Pinpoint the cell where the given text exists, returning its [X, Y] midpoint coordinate. 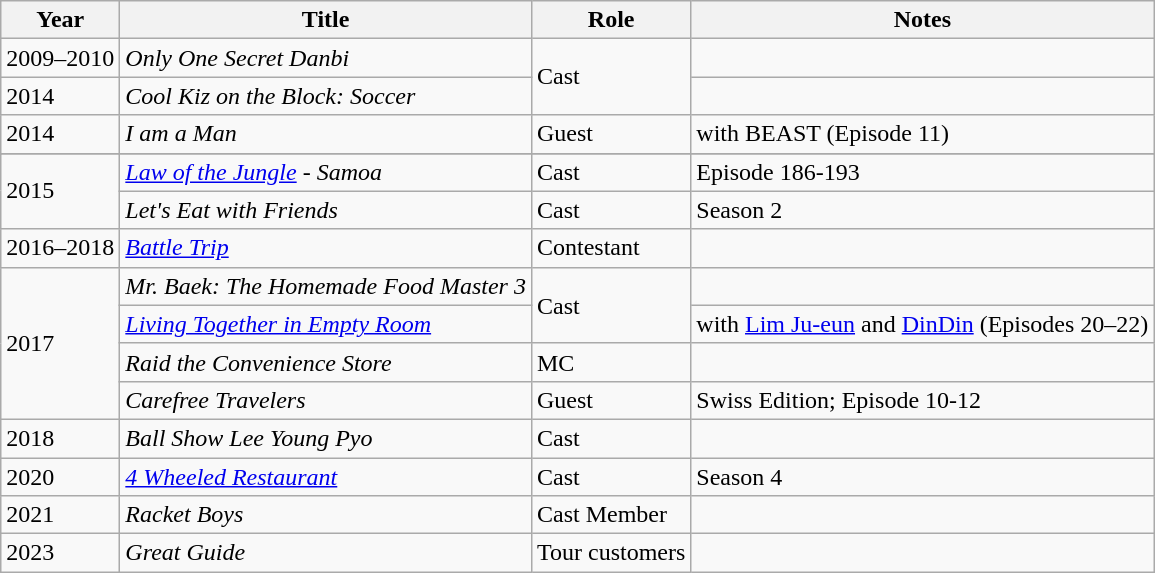
2009–2010 [60, 58]
Carefree Travelers [326, 400]
Racket Boys [326, 515]
Title [326, 20]
2020 [60, 477]
Contestant [610, 248]
2021 [60, 515]
Ball Show Lee Young Pyo [326, 438]
2017 [60, 343]
Role [610, 20]
Cast Member [610, 515]
2018 [60, 438]
MC [610, 362]
Living Together in Empty Room [326, 324]
Law of the Jungle - Samoa [326, 172]
Season 4 [922, 477]
Notes [922, 20]
I am a Man [326, 134]
Only One Secret Danbi [326, 58]
Cool Kiz on the Block: Soccer [326, 96]
2023 [60, 553]
Swiss Edition; Episode 10-12 [922, 400]
Battle Trip [326, 248]
with Lim Ju-eun and DinDin (Episodes 20–22) [922, 324]
Tour customers [610, 553]
2015 [60, 191]
4 Wheeled Restaurant [326, 477]
Mr. Baek: The Homemade Food Master 3 [326, 286]
Year [60, 20]
Let's Eat with Friends [326, 210]
Raid the Convenience Store [326, 362]
Season 2 [922, 210]
Great Guide [326, 553]
2016–2018 [60, 248]
with BEAST (Episode 11) [922, 134]
Episode 186-193 [922, 172]
